Output the [x, y] coordinate of the center of the cell containing the given text.  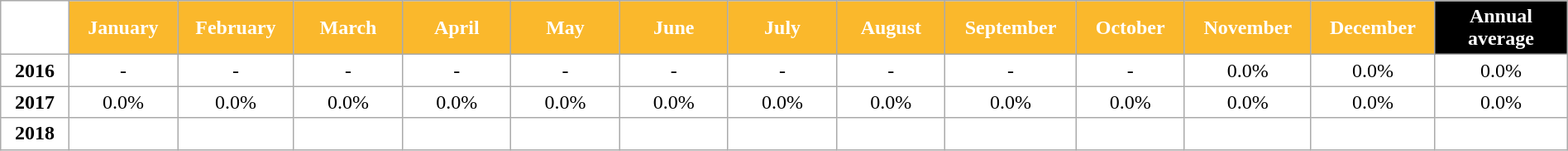
October [1130, 28]
November [1247, 28]
August [892, 28]
March [347, 28]
Annual average [1502, 28]
June [673, 28]
February [237, 28]
2017 [35, 102]
April [457, 28]
2018 [35, 134]
July [782, 28]
January [122, 28]
May [566, 28]
December [1373, 28]
September [1011, 28]
2016 [35, 71]
